Detect which cell encompasses the target text, then output its (X, Y) center coordinate. 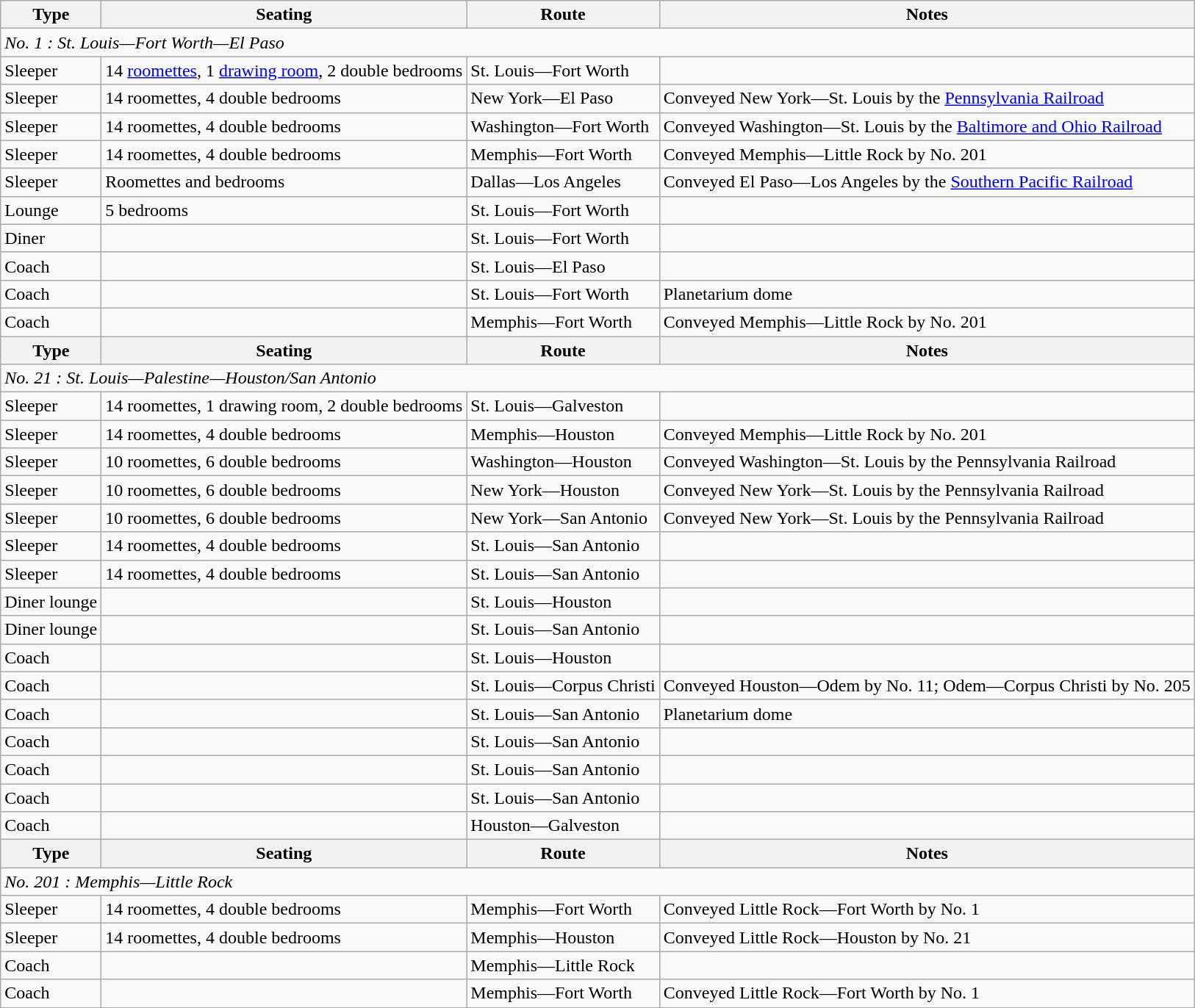
Houston—Galveston (563, 826)
Conveyed Washington—St. Louis by the Pennsylvania Railroad (927, 462)
No. 21 : St. Louis—Palestine—Houston/San Antonio (598, 378)
New York—El Paso (563, 98)
Memphis—Little Rock (563, 965)
Conveyed Little Rock—Houston by No. 21 (927, 937)
5 bedrooms (284, 210)
Washington—Fort Worth (563, 126)
New York—Houston (563, 490)
Diner (51, 238)
Roomettes and bedrooms (284, 182)
St. Louis—Galveston (563, 406)
Lounge (51, 210)
Conveyed Houston—Odem by No. 11; Odem—Corpus Christi by No. 205 (927, 685)
No. 1 : St. Louis—Fort Worth—El Paso (598, 43)
New York—San Antonio (563, 518)
Dallas—Los Angeles (563, 182)
Conveyed Washington—St. Louis by the Baltimore and Ohio Railroad (927, 126)
No. 201 : Memphis—Little Rock (598, 882)
Conveyed El Paso—Los Angeles by the Southern Pacific Railroad (927, 182)
St. Louis—El Paso (563, 266)
Washington—Houston (563, 462)
St. Louis—Corpus Christi (563, 685)
